Output the [x, y] coordinate of the center of the cell containing the given text.  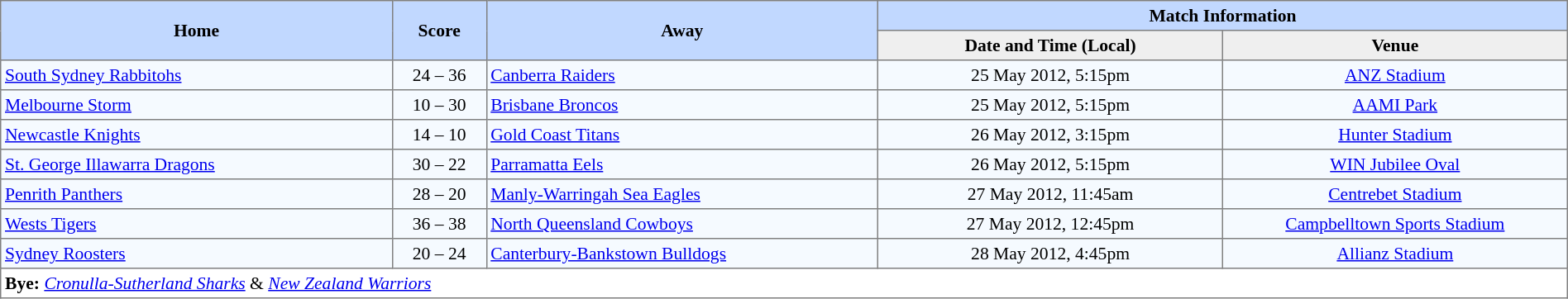
Canberra Raiders [682, 75]
26 May 2012, 3:15pm [1050, 135]
WIN Jubilee Oval [1394, 164]
Campbelltown Sports Stadium [1394, 224]
North Queensland Cowboys [682, 224]
Away [682, 31]
28 – 20 [439, 194]
Match Information [1223, 16]
10 – 30 [439, 105]
St. George Illawarra Dragons [197, 164]
Venue [1394, 45]
Home [197, 31]
Newcastle Knights [197, 135]
Score [439, 31]
Brisbane Broncos [682, 105]
20 – 24 [439, 254]
ANZ Stadium [1394, 75]
Parramatta Eels [682, 164]
AAMI Park [1394, 105]
27 May 2012, 12:45pm [1050, 224]
Allianz Stadium [1394, 254]
Gold Coast Titans [682, 135]
14 – 10 [439, 135]
Wests Tigers [197, 224]
Manly-Warringah Sea Eagles [682, 194]
28 May 2012, 4:45pm [1050, 254]
24 – 36 [439, 75]
Hunter Stadium [1394, 135]
27 May 2012, 11:45am [1050, 194]
30 – 22 [439, 164]
Sydney Roosters [197, 254]
26 May 2012, 5:15pm [1050, 164]
Penrith Panthers [197, 194]
Centrebet Stadium [1394, 194]
South Sydney Rabbitohs [197, 75]
36 – 38 [439, 224]
Canterbury-Bankstown Bulldogs [682, 254]
Date and Time (Local) [1050, 45]
Melbourne Storm [197, 105]
Bye: Cronulla-Sutherland Sharks & New Zealand Warriors [784, 283]
